Search for the cell housing the specified text and yield its (x, y) center coordinate. 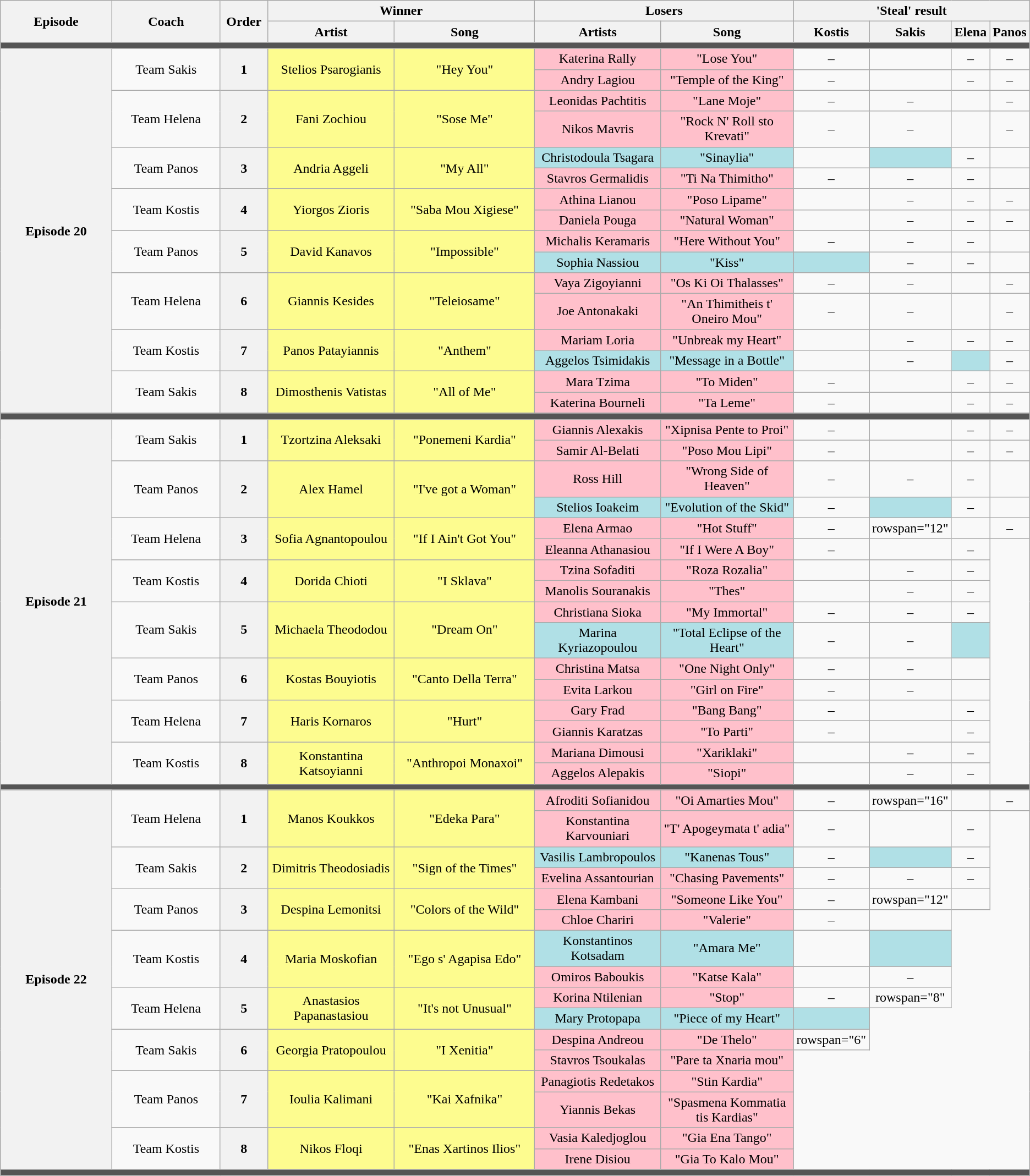
Artist (331, 32)
"Piece of my Heart" (727, 1019)
Ioulia Kalimani (331, 1099)
Georgia Pratopoulou (331, 1050)
rowspan="8" (911, 998)
"Poso Mou Lipi" (727, 450)
Maria Moskofian (331, 958)
"If I Ain't Got You" (464, 538)
"I Xenitia" (464, 1050)
Konstantina Katsoyianni (331, 763)
"Anthem" (464, 350)
Leonidas Pachtitis (598, 101)
Vasia Kaledjoglou (598, 1138)
Nikos Mavris (598, 129)
Fani Zochiou (331, 119)
Losers (664, 11)
Yiannis Bekas (598, 1110)
"Enas Xartinos Ilios" (464, 1148)
"Thes" (727, 591)
Christodoula Tsagara (598, 157)
"Siopi" (727, 773)
"Anthropoi Monaxoi" (464, 763)
Mary Protopapa (598, 1019)
"An Thimitheis t' Oneiro Mou" (727, 311)
"Saba Mou Xigiese" (464, 210)
Haris Kornaros (331, 721)
Christiana Sioka (598, 612)
"Os Ki Oi Thalasses" (727, 283)
Kostas Bouyiotis (331, 679)
"Xariklaki" (727, 752)
"T' Apogeymata t' adia" (727, 828)
Evita Larkou (598, 690)
Nikos Floqi (331, 1148)
"Xipnisa Pente to Proi" (727, 430)
Michalis Keramaris (598, 241)
Despina Lemonitsi (331, 909)
"Unbreak my Heart" (727, 340)
"To Parti" (727, 732)
"Hot Stuff" (727, 528)
Marina Kyriazopoulou (598, 640)
"Evolution of the Skid" (727, 507)
Afroditi Sofianidou (598, 800)
rowspan="6" (831, 1040)
Mara Tzima (598, 382)
"My All" (464, 168)
"Colors of the Wild" (464, 909)
Stelios Psarogianis (331, 69)
"Canto Della Terra" (464, 679)
Despina Andreou (598, 1040)
"Hurt" (464, 721)
"All of Me" (464, 392)
Elena (971, 32)
"Stin Kardia" (727, 1081)
Kostis (831, 32)
"I Sklava" (464, 580)
"Someone Like You" (727, 899)
Manos Koukkos (331, 818)
"Ponemeni Kardia" (464, 440)
Gary Frad (598, 711)
"If I Were A Boy" (727, 549)
"Temple of the King" (727, 80)
rowspan="16" (911, 800)
Episode 21 (56, 602)
Irene Disiou (598, 1159)
"Stop" (727, 998)
"Impossible" (464, 251)
"Message in a Bottle" (727, 361)
Episode 20 (56, 231)
"Bang Bang" (727, 711)
Michaela Theododou (331, 630)
Mariana Dimousi (598, 752)
"Gia Ena Tango" (727, 1138)
Sakis (911, 32)
"Valerie" (727, 920)
Vaya Zigoyianni (598, 283)
Manolis Souranakis (598, 591)
Andria Aggeli (331, 168)
"To Miden" (727, 382)
Mariam Loria (598, 340)
"I've got a Woman" (464, 490)
"My Immortal" (727, 612)
Joe Antonakaki (598, 311)
Evelina Assantourian (598, 878)
Sofia Agnantopoulou (331, 538)
"De Thelo" (727, 1040)
"Girl on Fire" (727, 690)
"Ti Na Thimitho" (727, 178)
Katerina Bourneli (598, 403)
Episode 22 (56, 980)
Dimosthenis Vatistas (331, 392)
"Gia To Kalo Mou" (727, 1159)
Konstantina Karvouniari (598, 828)
Giannis Kesides (331, 301)
Winner (401, 11)
Stelios Ioakeim (598, 507)
"One Night Only" (727, 669)
"Total Eclipse of the Heart" (727, 640)
Artists (598, 32)
Stavros Tsoukalas (598, 1060)
"Poso Lipame" (727, 199)
Chloe Chariri (598, 920)
"Katse Kala" (727, 976)
Sophia Nassiou (598, 262)
"It's not Unusual" (464, 1008)
Tzina Sofaditi (598, 570)
"Amara Me" (727, 948)
Episode (56, 21)
Daniela Pouga (598, 220)
"Ta Leme" (727, 403)
Andry Lagiou (598, 80)
Stavros Germalidis (598, 178)
Dorida Chioti (331, 580)
Aggelos Tsimidakis (598, 361)
"Lose You" (727, 59)
Korina Ntilenian (598, 998)
"Sose Me" (464, 119)
David Kanavos (331, 251)
Panagiotis Redetakos (598, 1081)
Eleanna Athanasiou (598, 549)
Ross Hill (598, 479)
"Spasmena Kommatia tis Kardias" (727, 1110)
"Sinaylia" (727, 157)
Christina Matsa (598, 669)
Giannis Alexakis (598, 430)
"Kanenas Tous" (727, 857)
Giannis Karatzas (598, 732)
Dimitris Theodosiadis (331, 867)
"Roza Rozalia" (727, 570)
"Dream On" (464, 630)
"Natural Woman" (727, 220)
Order (244, 21)
Alex Hamel (331, 490)
Katerina Rally (598, 59)
Vasilis Lambropoulos (598, 857)
Athina Lianou (598, 199)
Samir Al-Belati (598, 450)
"Rock N' Roll sto Krevati" (727, 129)
"Teleiosame" (464, 301)
Aggelos Alepakis (598, 773)
"Hey You" (464, 69)
"Here Without You" (727, 241)
Omiros Baboukis (598, 976)
"Lane Moje" (727, 101)
"Wrong Side of Heaven" (727, 479)
Coach (166, 21)
Panos Patayiannis (331, 350)
"Chasing Pavements" (727, 878)
Tzortzina Aleksaki (331, 440)
"Pare ta Xnaria mou" (727, 1060)
"Ego s' Agapisa Edo" (464, 958)
Anastasios Papanastasiou (331, 1008)
'Steal' result (911, 11)
"Oi Amarties Mou" (727, 800)
Yiorgos Zioris (331, 210)
"Kai Xafnika" (464, 1099)
Konstantinos Kotsadam (598, 948)
Panos (1010, 32)
"Edeka Para" (464, 818)
"Sign of the Times" (464, 867)
"Kiss" (727, 262)
Elena Armao (598, 528)
Elena Kambani (598, 899)
